Return the (x, y) coordinate for the center point of the cell that contains the specified text.  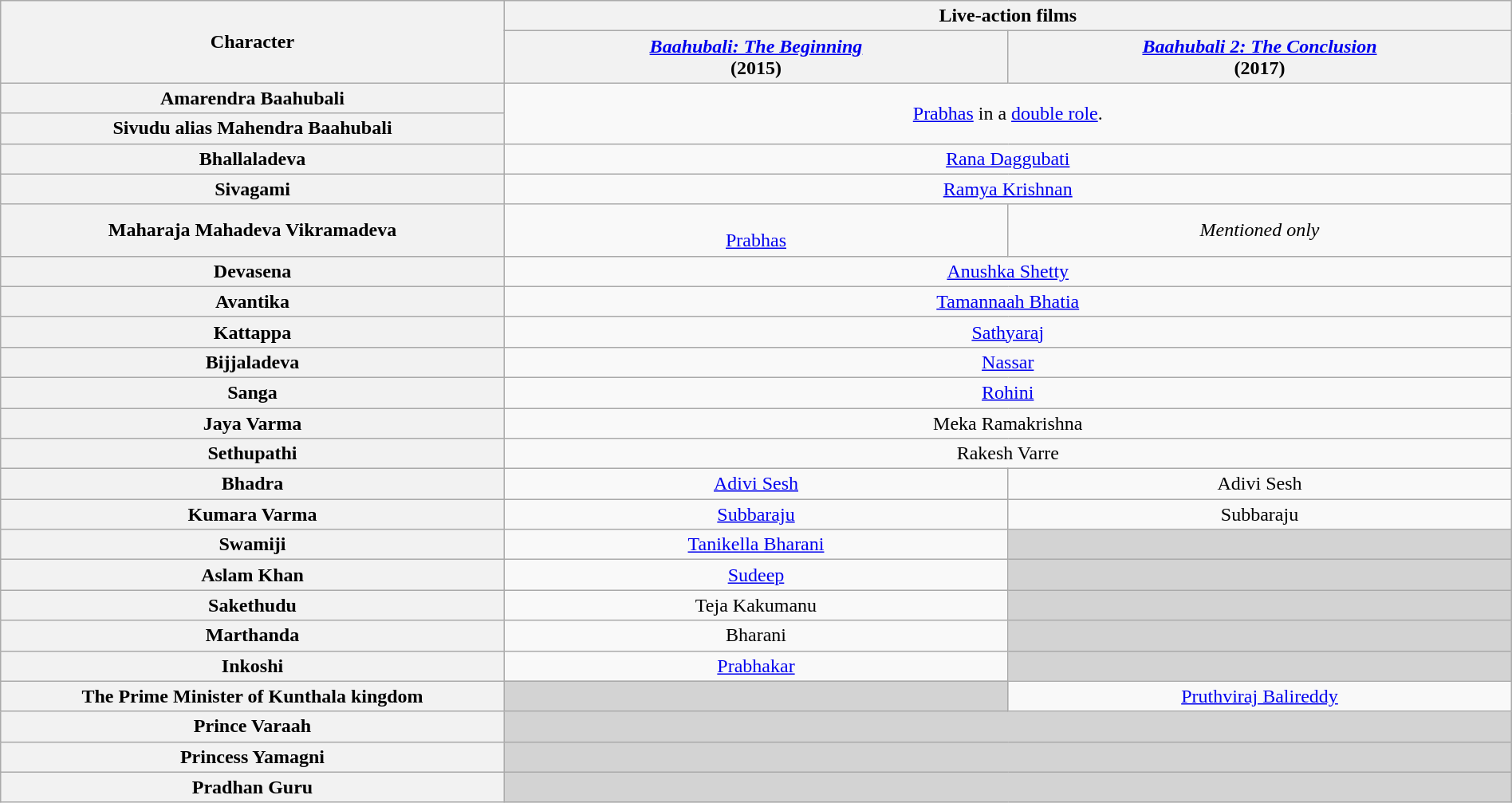
Anushka Shetty (1008, 271)
Bijjaladeva (253, 362)
Jaya Varma (253, 423)
Inkoshi (253, 666)
Nassar (1008, 362)
Ramya Krishnan (1008, 189)
Avantika (253, 301)
Maharaja Mahadeva Vikramadeva (253, 230)
Live-action films (1008, 16)
Prabhakar (756, 666)
Kattappa (253, 332)
Bhadra (253, 484)
Sakethudu (253, 605)
Bhallaladeva (253, 159)
Mentioned only (1260, 230)
Devasena (253, 271)
Sanga (253, 392)
Sudeep (756, 575)
Prabhas (756, 230)
Pruthviraj Balireddy (1260, 696)
Tamannaah Bhatia (1008, 301)
Swamiji (253, 545)
Baahubali: The Beginning (2015) (756, 57)
Princess Yamagni (253, 757)
Rakesh Varre (1008, 454)
Kumara Varma (253, 514)
Marthanda (253, 636)
Teja Kakumanu (756, 605)
Pradhan Guru (253, 787)
Aslam Khan (253, 575)
Sathyaraj (1008, 332)
Sivagami (253, 189)
Rana Daggubati (1008, 159)
The Prime Minister of Kunthala kingdom (253, 696)
Tanikella Bharani (756, 545)
Sethupathi (253, 454)
Sivudu alias Mahendra Baahubali (253, 128)
Baahubali 2: The Conclusion (2017) (1260, 57)
Prince Varaah (253, 726)
Prabhas in a double role. (1008, 113)
Bharani (756, 636)
Amarendra Baahubali (253, 98)
Meka Ramakrishna (1008, 423)
Rohini (1008, 392)
Character (253, 41)
